Extract the (x, y) coordinate from the center of the cell holding the provided text.  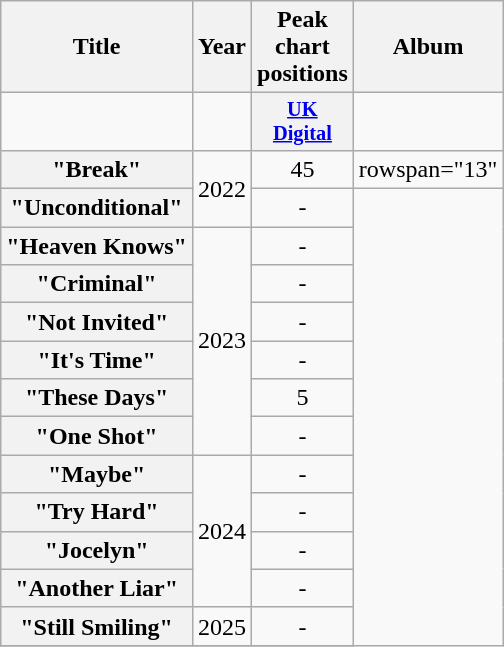
"Still Smiling" (97, 626)
45 (303, 169)
"Unconditional" (97, 208)
rowspan="13" (428, 169)
2023 (222, 341)
"Not Invited" (97, 322)
"Heaven Knows" (97, 246)
2022 (222, 188)
"Jocelyn" (97, 550)
"Criminal" (97, 284)
"Break" (97, 169)
5 (303, 398)
"Maybe" (97, 474)
Title (97, 47)
Year (222, 47)
2025 (222, 626)
"These Days" (97, 398)
Album (428, 47)
"Try Hard" (97, 512)
"Another Liar" (97, 588)
"It's Time" (97, 360)
2024 (222, 531)
Peak chart positions (303, 47)
UK Digital (303, 122)
"One Shot" (97, 436)
